Identify which cell holds the provided text, then report its [x, y] central coordinate. 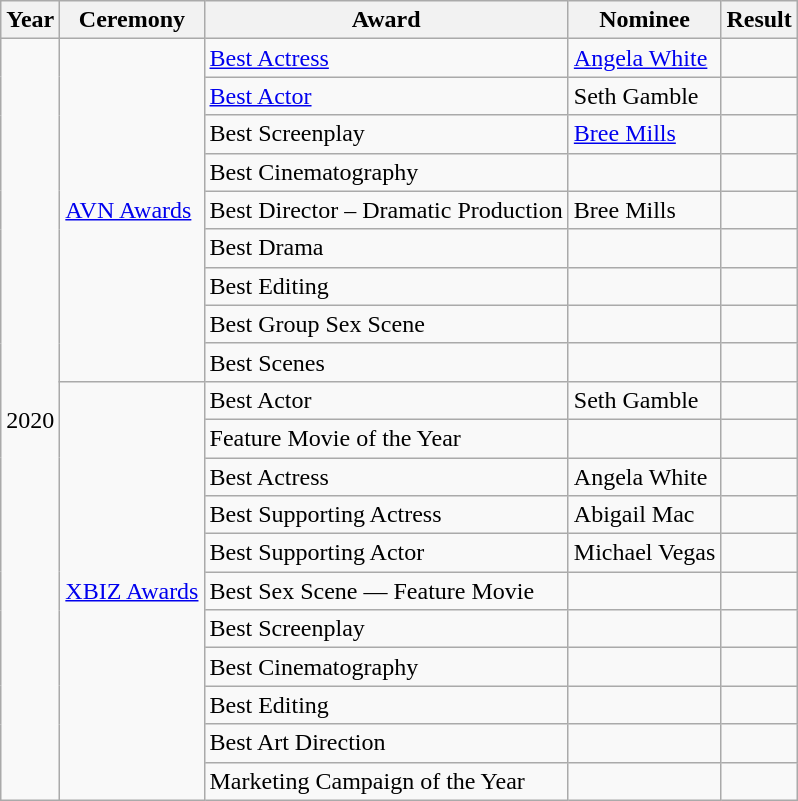
Abigail Mac [644, 515]
AVN Awards [132, 210]
Nominee [644, 20]
Result [759, 20]
Award [386, 20]
Best Drama [386, 248]
Year [30, 20]
Michael Vegas [644, 553]
Best Scenes [386, 362]
Feature Movie of the Year [386, 438]
2020 [30, 420]
Ceremony [132, 20]
Best Supporting Actor [386, 553]
Best Sex Scene — Feature Movie [386, 591]
XBIZ Awards [132, 590]
Best Group Sex Scene [386, 324]
Marketing Campaign of the Year [386, 781]
Best Supporting Actress [386, 515]
Best Director – Dramatic Production [386, 210]
Best Art Direction [386, 743]
